For the text-containing cell, return its midpoint in (x, y) coordinate format. 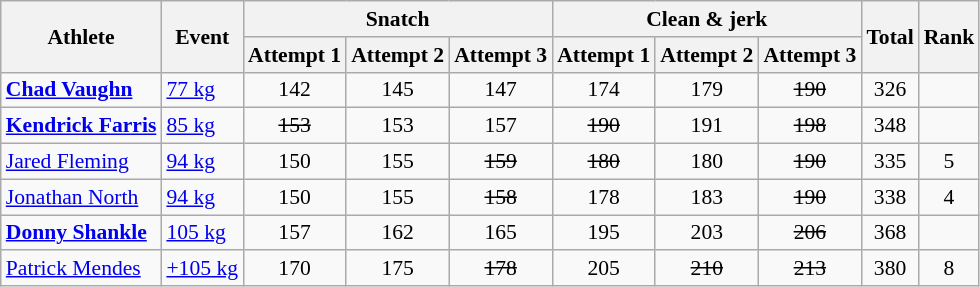
Jared Fleming (82, 162)
8 (950, 269)
198 (810, 126)
210 (706, 269)
Donny Shankle (82, 233)
205 (604, 269)
174 (604, 90)
368 (890, 233)
Total (890, 36)
85 kg (202, 126)
Snatch (398, 19)
105 kg (202, 233)
191 (706, 126)
4 (950, 197)
Rank (950, 36)
162 (398, 233)
165 (500, 233)
326 (890, 90)
Athlete (82, 36)
Jonathan North (82, 197)
175 (398, 269)
Chad Vaughn (82, 90)
206 (810, 233)
338 (890, 197)
+105 kg (202, 269)
147 (500, 90)
179 (706, 90)
348 (890, 126)
145 (398, 90)
335 (890, 162)
Kendrick Farris (82, 126)
Patrick Mendes (82, 269)
Clean & jerk (706, 19)
Event (202, 36)
195 (604, 233)
380 (890, 269)
183 (706, 197)
203 (706, 233)
159 (500, 162)
77 kg (202, 90)
5 (950, 162)
213 (810, 269)
142 (294, 90)
158 (500, 197)
170 (294, 269)
